Capture the cell that displays the provided text and extract its [x, y] central coordinate. 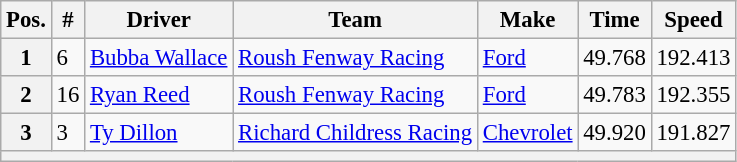
49.920 [614, 133]
192.413 [694, 58]
6 [68, 58]
Ty Dillon [159, 133]
192.355 [694, 95]
Make [527, 20]
16 [68, 95]
Team [356, 20]
Speed [694, 20]
Ryan Reed [159, 95]
49.768 [614, 58]
# [68, 20]
Driver [159, 20]
Bubba Wallace [159, 58]
1 [26, 58]
Chevrolet [527, 133]
Richard Childress Racing [356, 133]
Pos. [26, 20]
Time [614, 20]
2 [26, 95]
49.783 [614, 95]
191.827 [694, 133]
